Search for the cell housing the specified text and yield its (X, Y) center coordinate. 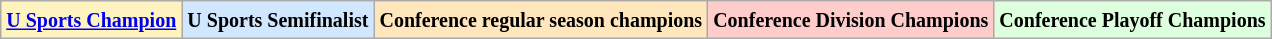
Conference regular season champions (541, 20)
Conference Playoff Champions (1132, 20)
U Sports Champion (92, 20)
U Sports Semifinalist (278, 20)
Conference Division Champions (851, 20)
